Find where the given text appears and provide that cell's center as (X, Y) coordinate. 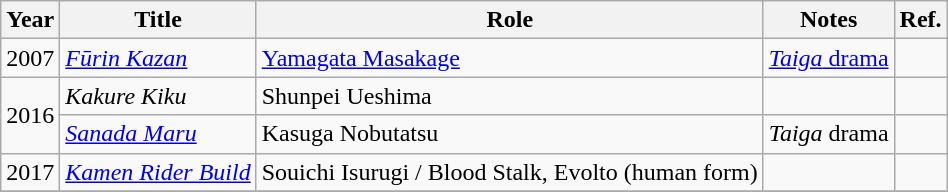
Yamagata Masakage (510, 58)
Notes (828, 20)
2007 (30, 58)
Year (30, 20)
Souichi Isurugi / Blood Stalk, Evolto (human form) (510, 172)
Title (158, 20)
Fūrin Kazan (158, 58)
2017 (30, 172)
Ref. (920, 20)
Shunpei Ueshima (510, 96)
Kakure Kiku (158, 96)
Kasuga Nobutatsu (510, 134)
Role (510, 20)
2016 (30, 115)
Sanada Maru (158, 134)
Kamen Rider Build (158, 172)
